Detect which cell encompasses the target text, then output its (x, y) center coordinate. 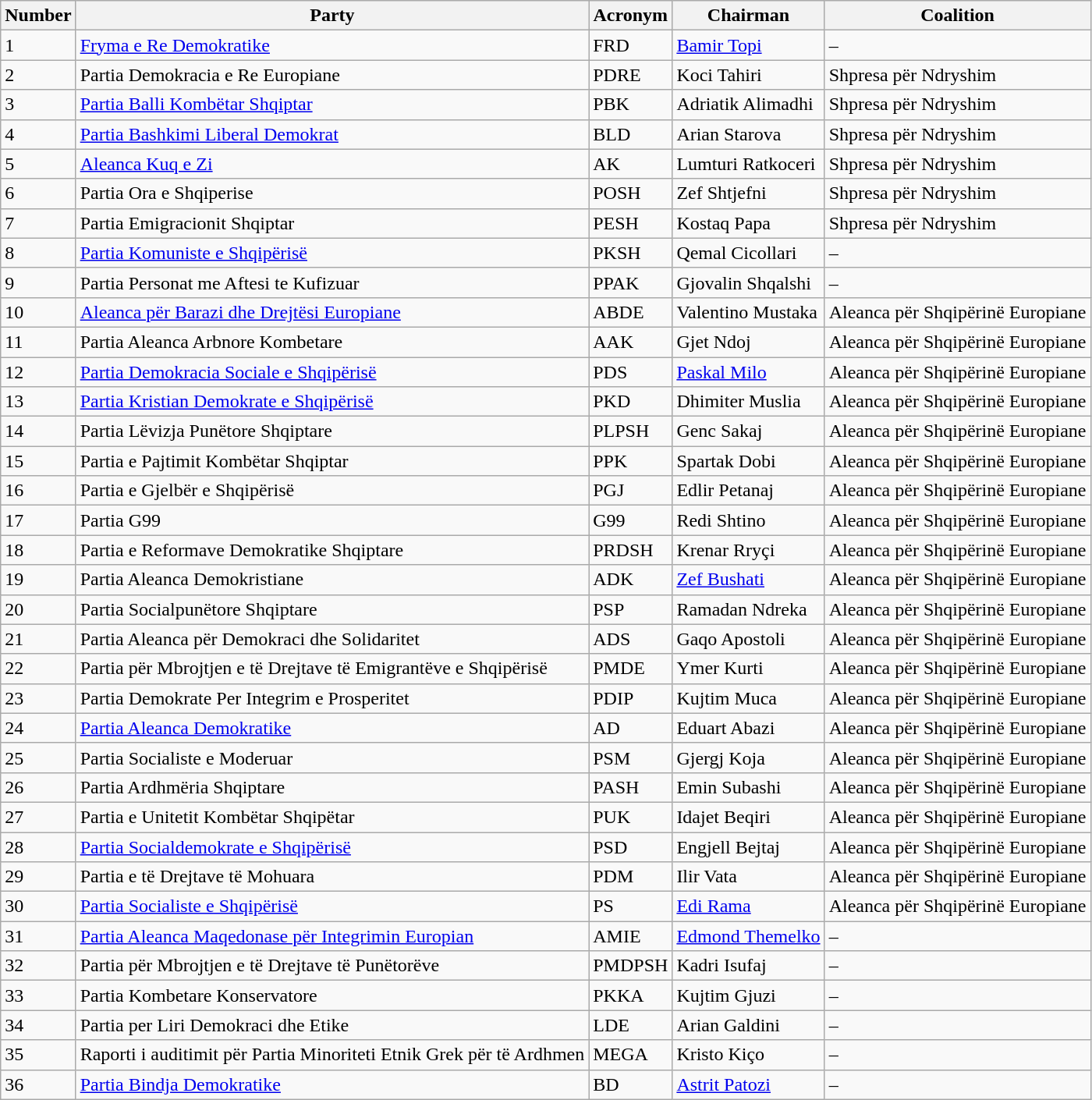
30 (38, 907)
24 (38, 728)
33 (38, 995)
Partia Komuniste e Shqipërisë (332, 253)
Kristo Kiço (749, 1055)
Aleanca Kuq e Zi (332, 164)
Gjet Ndoj (749, 342)
Partia Aleanca Demokratike (332, 728)
PKD (630, 402)
PDM (630, 877)
PBK (630, 105)
Partia Demokracia e Re Europiane (332, 75)
Lumturi Ratkoceri (749, 164)
Partia Ardhmëria Shqiptare (332, 787)
34 (38, 1025)
Party (332, 16)
FRD (630, 45)
Coalition (958, 16)
Partia Aleanca Demokristiane (332, 580)
Chairman (749, 16)
Gaqo Apostoli (749, 639)
PESH (630, 223)
4 (38, 134)
Genc Sakaj (749, 431)
Spartak Dobi (749, 461)
PMDPSH (630, 966)
Bamir Topi (749, 45)
PKKA (630, 995)
PLPSH (630, 431)
Partia Aleanca për Demokraci dhe Solidaritet (332, 639)
Edmond Themelko (749, 936)
25 (38, 758)
3 (38, 105)
Koci Tahiri (749, 75)
Partia Balli Kombëtar Shqiptar (332, 105)
Ymer Kurti (749, 669)
29 (38, 877)
Partia Aleanca Maqedonase për Integrimin Europian (332, 936)
Edlir Petanaj (749, 491)
Valentino Mustaka (749, 312)
PSD (630, 846)
Krenar Rryçi (749, 550)
Partia per Liri Demokraci dhe Etike (332, 1025)
PKSH (630, 253)
PDS (630, 372)
Gjergj Koja (749, 758)
26 (38, 787)
MEGA (630, 1055)
Partia Bindja Demokratike (332, 1084)
PPK (630, 461)
Ramadan Ndreka (749, 609)
PRDSH (630, 550)
Edi Rama (749, 907)
5 (38, 164)
Acronym (630, 16)
ADS (630, 639)
2 (38, 75)
ABDE (630, 312)
G99 (630, 520)
36 (38, 1084)
Partia për Mbrojtjen e të Drejtave të Emigrantëve e Shqipërisë (332, 669)
Partia Kombetare Konservatore (332, 995)
Kostaq Papa (749, 223)
20 (38, 609)
AAK (630, 342)
Redi Shtino (749, 520)
Partia Socialdemokrate e Shqipërisë (332, 846)
22 (38, 669)
17 (38, 520)
Number (38, 16)
19 (38, 580)
13 (38, 402)
Qemal Cicollari (749, 253)
Kadri Isufaj (749, 966)
PSM (630, 758)
11 (38, 342)
Emin Subashi (749, 787)
Partia e Pajtimit Kombëtar Shqiptar (332, 461)
Partia e të Drejtave të Mohuara (332, 877)
Kujtim Muca (749, 698)
14 (38, 431)
12 (38, 372)
POSH (630, 193)
Idajet Beqiri (749, 817)
16 (38, 491)
AMIE (630, 936)
Partia Socialiste e Moderuar (332, 758)
31 (38, 936)
Partia e Reformave Demokratike Shqiptare (332, 550)
PDRE (630, 75)
PDIP (630, 698)
PSP (630, 609)
PUK (630, 817)
23 (38, 698)
9 (38, 282)
AK (630, 164)
6 (38, 193)
BD (630, 1084)
Eduart Abazi (749, 728)
Zef Bushati (749, 580)
Arian Galdini (749, 1025)
PGJ (630, 491)
35 (38, 1055)
28 (38, 846)
32 (38, 966)
Aleanca për Barazi dhe Drejtësi Europiane (332, 312)
PMDE (630, 669)
PASH (630, 787)
Partia Demokracia Sociale e Shqipërisë (332, 372)
Zef Shtjefni (749, 193)
Partia e Unitetit Kombëtar Shqipëtar (332, 817)
Raporti i auditimit për Partia Minoriteti Etnik Grek për të Ardhmen (332, 1055)
Partia Lëvizja Punëtore Shqiptare (332, 431)
Adriatik Alimadhi (749, 105)
1 (38, 45)
Partia Ora e Shqiperise (332, 193)
Partia Emigracionit Shqiptar (332, 223)
Partia e Gjelbër e Shqipërisë (332, 491)
Astrit Patozi (749, 1084)
BLD (630, 134)
7 (38, 223)
Partia Personat me Aftesi te Kufizuar (332, 282)
Partia Socialpunëtore Shqiptare (332, 609)
Ilir Vata (749, 877)
21 (38, 639)
LDE (630, 1025)
8 (38, 253)
Arian Starova (749, 134)
Fryma e Re Demokratike (332, 45)
15 (38, 461)
Kujtim Gjuzi (749, 995)
Partia Demokrate Per Integrim e Prosperitet (332, 698)
ADK (630, 580)
Dhimiter Muslia (749, 402)
Paskal Milo (749, 372)
Partia për Mbrojtjen e të Drejtave të Punëtorëve (332, 966)
Gjovalin Shqalshi (749, 282)
Partia Aleanca Arbnore Kombetare (332, 342)
Partia Kristian Demokrate e Shqipërisë (332, 402)
27 (38, 817)
Partia G99 (332, 520)
Partia Bashkimi Liberal Demokrat (332, 134)
Engjell Bejtaj (749, 846)
PS (630, 907)
10 (38, 312)
AD (630, 728)
18 (38, 550)
PPAK (630, 282)
Partia Socialiste e Shqipërisë (332, 907)
